Scan for the cell matching the given text and deliver its (X, Y) coordinate at center. 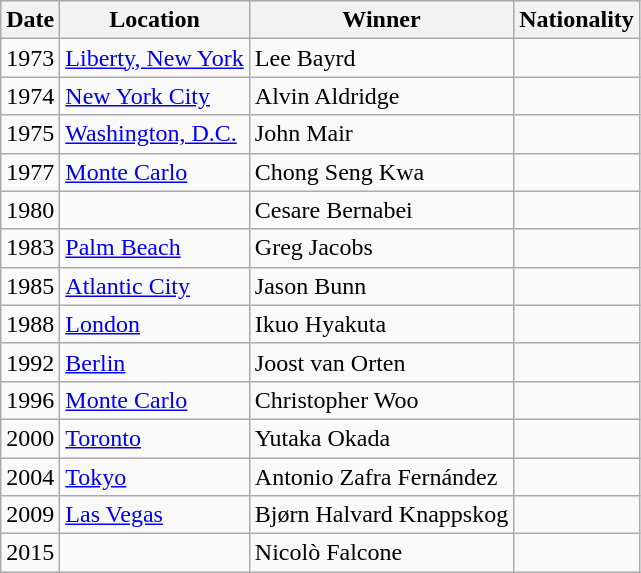
London (154, 324)
Christopher Woo (381, 400)
Ikuo Hyakuta (381, 324)
Lee Bayrd (381, 58)
1974 (30, 96)
Palm Beach (154, 248)
1988 (30, 324)
1975 (30, 134)
New York City (154, 96)
Bjørn Halvard Knappskog (381, 515)
Tokyo (154, 477)
Antonio Zafra Fernández (381, 477)
Atlantic City (154, 286)
1980 (30, 210)
Cesare Bernabei (381, 210)
Alvin Aldridge (381, 96)
Winner (381, 20)
1977 (30, 172)
Greg Jacobs (381, 248)
Joost van Orten (381, 362)
1992 (30, 362)
Las Vegas (154, 515)
Liberty, New York (154, 58)
Toronto (154, 438)
Nicolò Falcone (381, 553)
2004 (30, 477)
1973 (30, 58)
Washington, D.C. (154, 134)
Location (154, 20)
1996 (30, 400)
Date (30, 20)
Berlin (154, 362)
1983 (30, 248)
Nationality (577, 20)
1985 (30, 286)
Jason Bunn (381, 286)
Yutaka Okada (381, 438)
2015 (30, 553)
2000 (30, 438)
Chong Seng Kwa (381, 172)
2009 (30, 515)
John Mair (381, 134)
